Locate the cell with the specified text and output its (X, Y) center coordinate. 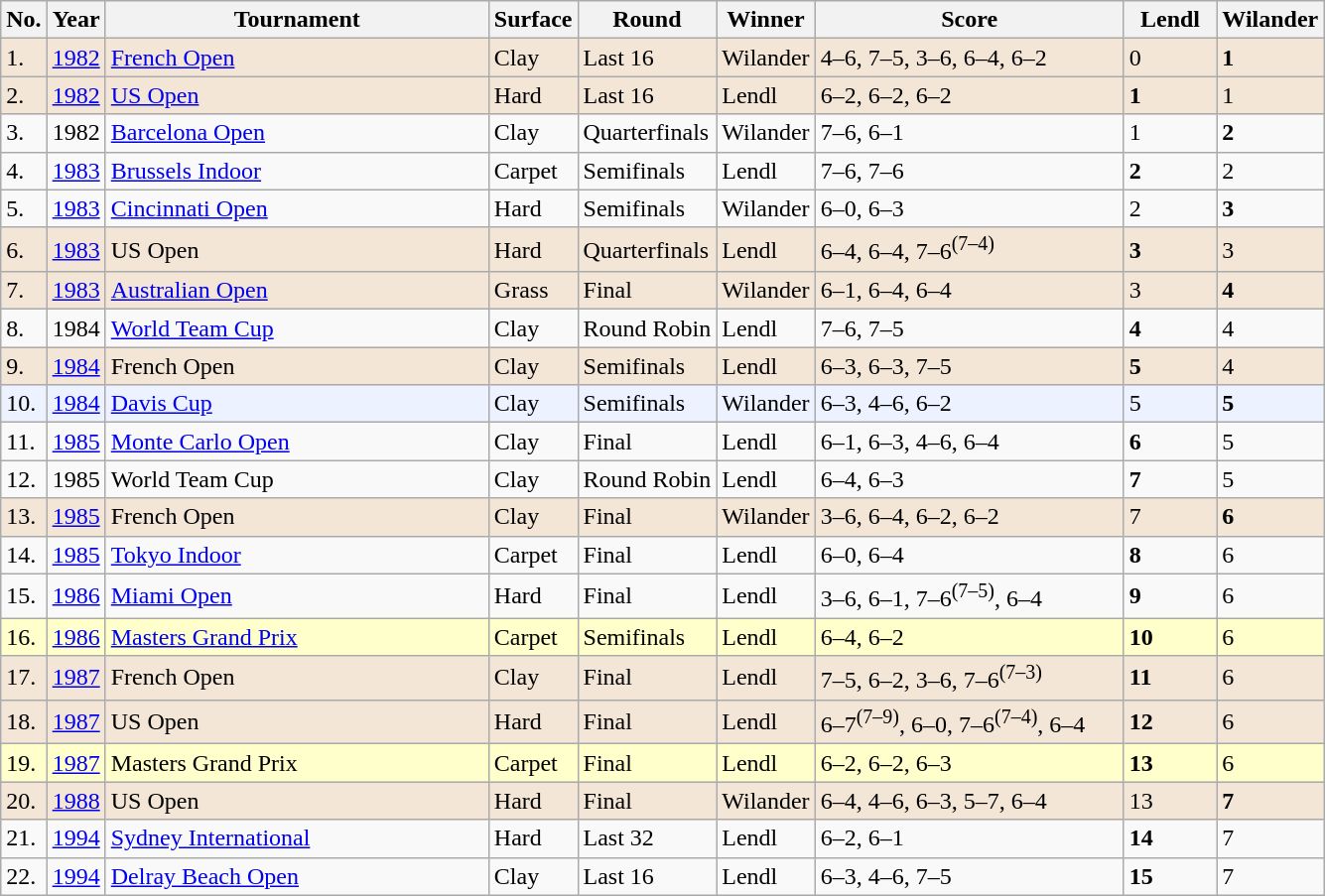
12 (1170, 722)
6–4, 6–2 (969, 637)
7–6, 7–5 (969, 328)
Round (647, 20)
6–0, 6–3 (969, 208)
6–7(7–9), 6–0, 7–6(7–4), 6–4 (969, 722)
15. (24, 595)
6–2, 6–1 (969, 838)
Surface (533, 20)
No. (24, 20)
Cincinnati Open (297, 208)
Davis Cup (297, 404)
6. (24, 250)
18. (24, 722)
Tokyo Indoor (297, 555)
16. (24, 637)
6–3, 4–6, 7–5 (969, 876)
9. (24, 366)
7. (24, 291)
12. (24, 479)
Year (75, 20)
7–5, 6–2, 3–6, 7–6(7–3) (969, 679)
6–2, 6–2, 6–3 (969, 763)
6–3, 4–6, 6–2 (969, 404)
21. (24, 838)
22. (24, 876)
19. (24, 763)
3–6, 6–1, 7–6(7–5), 6–4 (969, 595)
14. (24, 555)
9 (1170, 595)
6–4, 4–6, 6–3, 5–7, 6–4 (969, 801)
20. (24, 801)
8 (1170, 555)
6–3, 6–3, 7–5 (969, 366)
1988 (75, 801)
14 (1170, 838)
3. (24, 133)
13. (24, 517)
0 (1170, 58)
Miami Open (297, 595)
4–6, 7–5, 3–6, 6–4, 6–2 (969, 58)
Winner (766, 20)
2. (24, 95)
Delray Beach Open (297, 876)
Australian Open (297, 291)
4. (24, 171)
Monte Carlo Open (297, 442)
Grass (533, 291)
6–1, 6–4, 6–4 (969, 291)
6–1, 6–3, 4–6, 6–4 (969, 442)
10 (1170, 637)
17. (24, 679)
11 (1170, 679)
Brussels Indoor (297, 171)
Last 32 (647, 838)
1. (24, 58)
6–0, 6–4 (969, 555)
6–2, 6–2, 6–2 (969, 95)
7–6, 7–6 (969, 171)
10. (24, 404)
Score (969, 20)
15 (1170, 876)
5. (24, 208)
Barcelona Open (297, 133)
Tournament (297, 20)
7–6, 6–1 (969, 133)
8. (24, 328)
6–4, 6–4, 7–6(7–4) (969, 250)
3–6, 6–4, 6–2, 6–2 (969, 517)
11. (24, 442)
Sydney International (297, 838)
6–4, 6–3 (969, 479)
